Determine the (X, Y) coordinate at the center of the cell enclosing the given text.  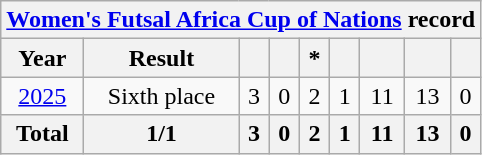
Total (42, 134)
Sixth place (162, 96)
Result (162, 58)
Women's Futsal Africa Cup of Nations record (241, 20)
1/1 (162, 134)
2025 (42, 96)
* (314, 58)
Year (42, 58)
